Output the [X, Y] coordinate of the center of the cell containing the given text.  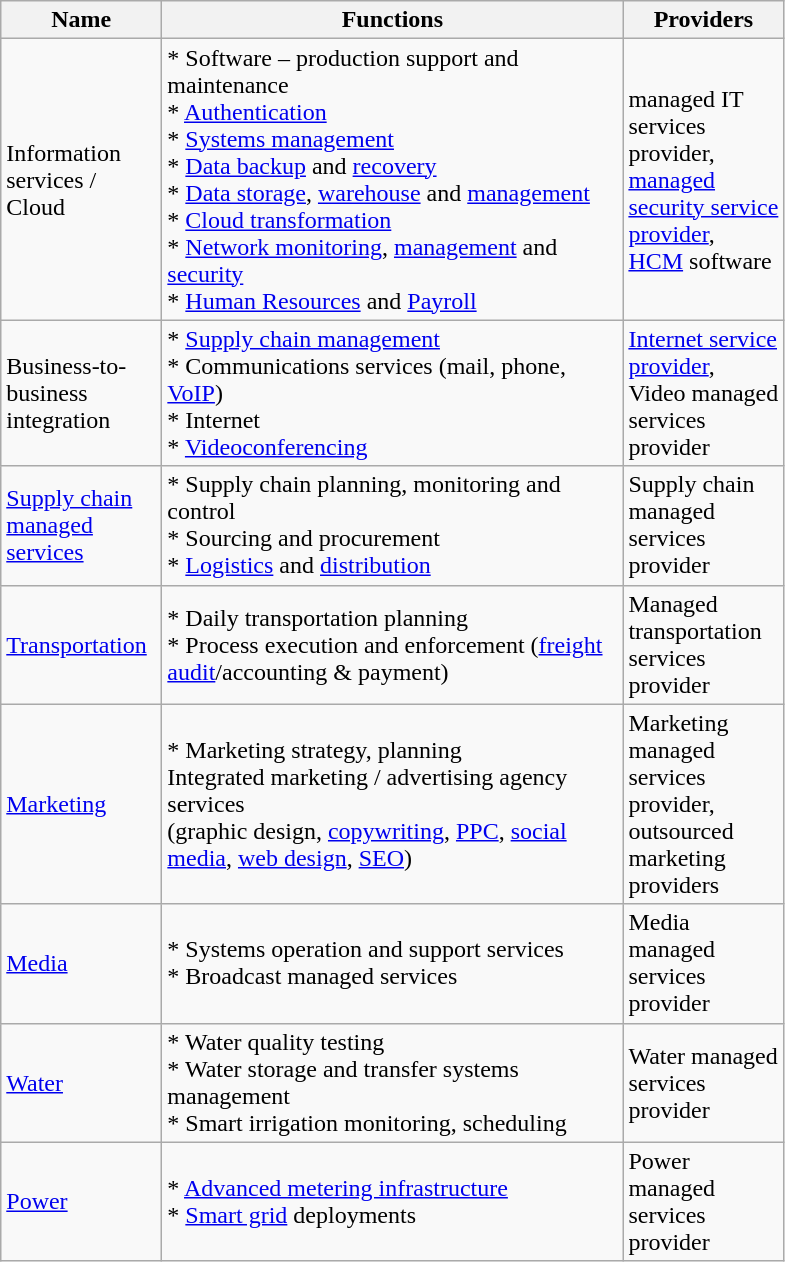
Information services / Cloud [82, 180]
Internet service provider, Video managed services provider [704, 393]
* Supply chain planning, monitoring and control * Sourcing and procurement * Logistics and distribution [392, 526]
Supply chain managed services [82, 526]
Media [82, 964]
Media managed services provider [704, 964]
* Systems operation and support services * Broadcast managed services [392, 964]
Supply chain managed services provider [704, 526]
* Water quality testing * Water storage and transfer systems management * Smart irrigation monitoring, scheduling [392, 1082]
* Daily transportation planning * Process execution and enforcement (freight audit/accounting & payment) [392, 644]
Water managed services provider [704, 1082]
Water [82, 1082]
Marketing [82, 804]
Name [82, 20]
Power managed services provider [704, 1202]
* Supply chain management * Communications services (mail, phone, VoIP) * Internet * Videoconferencing [392, 393]
managed IT services provider, managed security service provider, HCM software [704, 180]
Power [82, 1202]
* Advanced metering infrastructure * Smart grid deployments [392, 1202]
Functions [392, 20]
Providers [704, 20]
* Marketing strategy, planning Integrated marketing / advertising agency services(graphic design, copywriting, PPC, social media, web design, SEO) [392, 804]
Transportation [82, 644]
Managed transportation services provider [704, 644]
Marketing managed services provider, outsourced marketing providers [704, 804]
Business-to-business integration [82, 393]
